Return (x, y) of the center of cell containing provided text 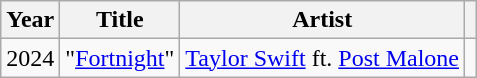
"Fortnight" (120, 58)
Taylor Swift ft. Post Malone (322, 58)
Year (30, 20)
Artist (322, 20)
Title (120, 20)
2024 (30, 58)
